For the text-containing cell, return its midpoint in (x, y) coordinate format. 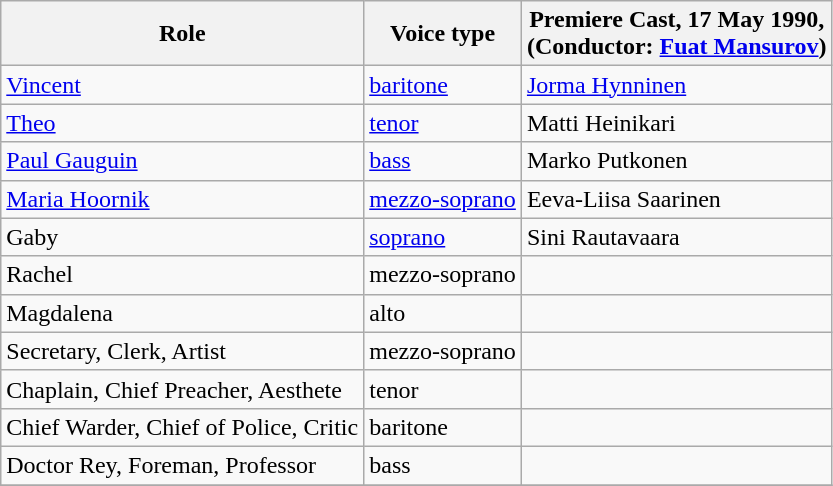
Paul Gauguin (182, 161)
Voice type (443, 34)
Sini Rautavaara (676, 237)
Vincent (182, 85)
Rachel (182, 275)
Eeva-Liisa Saarinen (676, 199)
Secretary, Clerk, Artist (182, 351)
Role (182, 34)
Premiere Cast, 17 May 1990,(Conductor: Fuat Mansurov) (676, 34)
Theo (182, 123)
alto (443, 313)
Gaby (182, 237)
Maria Hoornik (182, 199)
Magdalena (182, 313)
Marko Putkonen (676, 161)
Matti Heinikari (676, 123)
Chaplain, Chief Preacher, Aesthete (182, 389)
Jorma Hynninen (676, 85)
soprano (443, 237)
Chief Warder, Chief of Police, Critic (182, 427)
Doctor Rey, Foreman, Professor (182, 465)
